Locate the cell with the specified text and output its (x, y) center coordinate. 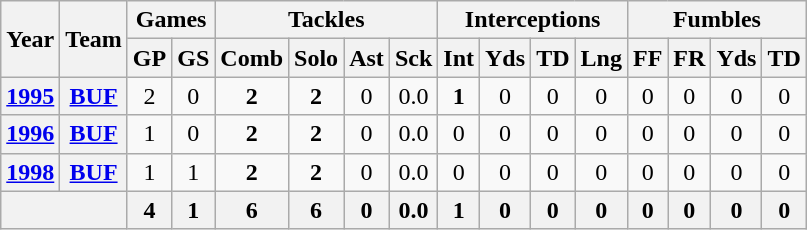
Year (30, 39)
FF (647, 58)
Team (94, 39)
Sck (413, 58)
GS (194, 58)
Lng (601, 58)
Games (170, 20)
Comb (252, 58)
Interceptions (533, 20)
Tackles (326, 20)
1996 (30, 134)
1998 (30, 172)
4 (149, 210)
Solo (316, 58)
Int (459, 58)
Fumbles (716, 20)
Ast (367, 58)
GP (149, 58)
1995 (30, 96)
FR (690, 58)
